Determine the (x, y) coordinate at the center of the cell enclosing the given text.  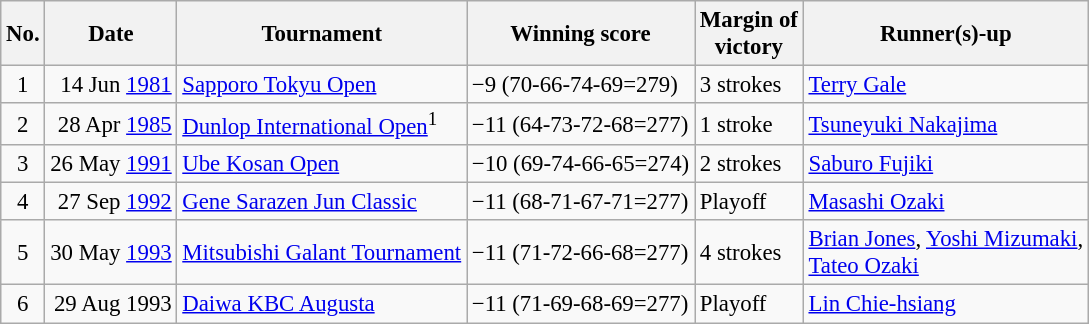
3 strokes (748, 85)
Daiwa KBC Augusta (322, 304)
2 (23, 124)
Saburo Fujiki (946, 164)
−11 (71-69-68-69=277) (580, 304)
4 strokes (748, 252)
Tsuneyuki Nakajima (946, 124)
Sapporo Tokyu Open (322, 85)
6 (23, 304)
1 stroke (748, 124)
Margin ofvictory (748, 34)
Winning score (580, 34)
Lin Chie-hsiang (946, 304)
No. (23, 34)
−11 (71-72-66-68=277) (580, 252)
28 Apr 1985 (111, 124)
1 (23, 85)
−10 (69-74-66-65=274) (580, 164)
Gene Sarazen Jun Classic (322, 202)
2 strokes (748, 164)
Terry Gale (946, 85)
Mitsubishi Galant Tournament (322, 252)
Runner(s)-up (946, 34)
−11 (68-71-67-71=277) (580, 202)
14 Jun 1981 (111, 85)
−9 (70-66-74-69=279) (580, 85)
−11 (64-73-72-68=277) (580, 124)
4 (23, 202)
3 (23, 164)
27 Sep 1992 (111, 202)
Dunlop International Open1 (322, 124)
Tournament (322, 34)
Ube Kosan Open (322, 164)
Masashi Ozaki (946, 202)
26 May 1991 (111, 164)
29 Aug 1993 (111, 304)
5 (23, 252)
30 May 1993 (111, 252)
Date (111, 34)
Brian Jones, Yoshi Mizumaki, Tateo Ozaki (946, 252)
